Scan for the cell matching the given text and deliver its (x, y) coordinate at center. 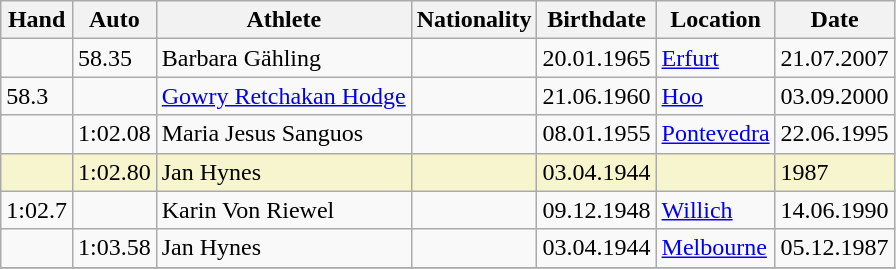
1:02.08 (114, 134)
58.3 (37, 96)
03.09.2000 (834, 96)
Barbara Gähling (284, 58)
Erfurt (716, 58)
Date (834, 20)
09.12.1948 (596, 210)
20.01.1965 (596, 58)
Karin Von Riewel (284, 210)
Melbourne (716, 248)
1:03.58 (114, 248)
Location (716, 20)
1:02.7 (37, 210)
Auto (114, 20)
Gowry Retchakan Hodge (284, 96)
14.06.1990 (834, 210)
Birthdate (596, 20)
08.01.1955 (596, 134)
22.06.1995 (834, 134)
Pontevedra (716, 134)
Hand (37, 20)
05.12.1987 (834, 248)
21.07.2007 (834, 58)
21.06.1960 (596, 96)
Nationality (474, 20)
Willich (716, 210)
Maria Jesus Sanguos (284, 134)
1:02.80 (114, 172)
58.35 (114, 58)
Hoo (716, 96)
Athlete (284, 20)
1987 (834, 172)
